Return the (x, y) coordinate for the center point of the cell that contains the specified text.  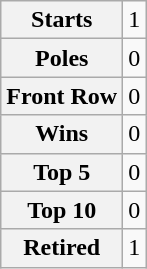
Starts (62, 20)
Top 10 (62, 210)
Top 5 (62, 172)
Retired (62, 248)
Poles (62, 58)
Front Row (62, 96)
Wins (62, 134)
